Scan for the cell matching the given text and deliver its [X, Y] coordinate at center. 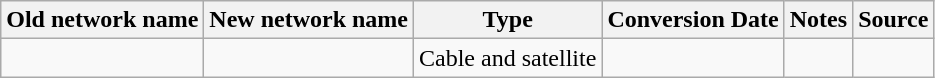
Old network name [102, 20]
Type [508, 20]
Conversion Date [693, 20]
Cable and satellite [508, 58]
New network name [309, 20]
Notes [818, 20]
Source [894, 20]
